Capture the cell that displays the provided text and extract its [x, y] central coordinate. 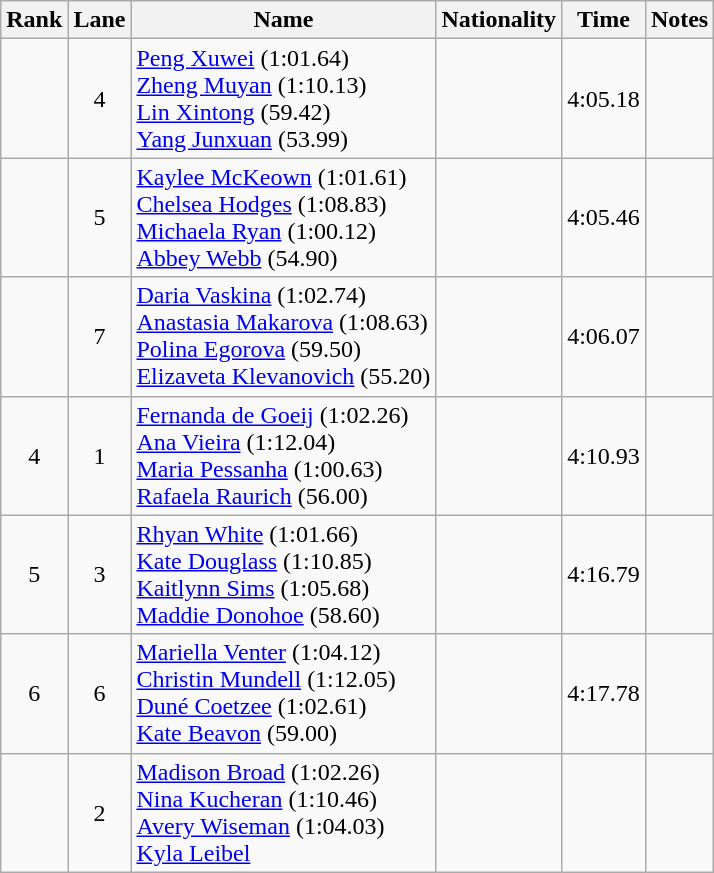
Peng Xuwei (1:01.64)Zheng Muyan (1:10.13)Lin Xintong (59.42)Yang Junxuan (53.99) [284, 98]
7 [100, 336]
4:16.79 [604, 574]
Rank [34, 20]
4:17.78 [604, 694]
4:05.18 [604, 98]
Notes [679, 20]
4:05.46 [604, 218]
Daria Vaskina (1:02.74)Anastasia Makarova (1:08.63)Polina Egorova (59.50)Elizaveta Klevanovich (55.20) [284, 336]
4:06.07 [604, 336]
Madison Broad (1:02.26)Nina Kucheran (1:10.46)Avery Wiseman (1:04.03)Kyla Leibel [284, 812]
Rhyan White (1:01.66)Kate Douglass (1:10.85)Kaitlynn Sims (1:05.68)Maddie Donohoe (58.60) [284, 574]
Mariella Venter (1:04.12)Christin Mundell (1:12.05)Duné Coetzee (1:02.61)Kate Beavon (59.00) [284, 694]
Name [284, 20]
4:10.93 [604, 456]
3 [100, 574]
Time [604, 20]
Kaylee McKeown (1:01.61)Chelsea Hodges (1:08.83)Michaela Ryan (1:00.12)Abbey Webb (54.90) [284, 218]
Lane [100, 20]
2 [100, 812]
Nationality [499, 20]
1 [100, 456]
Fernanda de Goeij (1:02.26)Ana Vieira (1:12.04)Maria Pessanha (1:00.63)Rafaela Raurich (56.00) [284, 456]
